For the text-containing cell, return its midpoint in (X, Y) coordinate format. 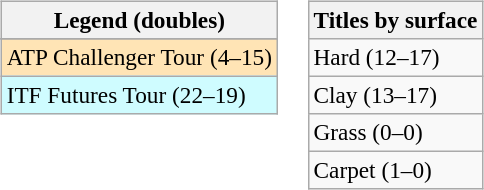
Grass (0–0) (396, 133)
Legend (doubles) (139, 20)
Hard (12–17) (396, 57)
ATP Challenger Tour (4–15) (139, 57)
Clay (13–17) (396, 95)
Titles by surface (396, 20)
Carpet (1–0) (396, 171)
ITF Futures Tour (22–19) (139, 95)
